From the cell containing the given text, extract its center point as [x, y] coordinate. 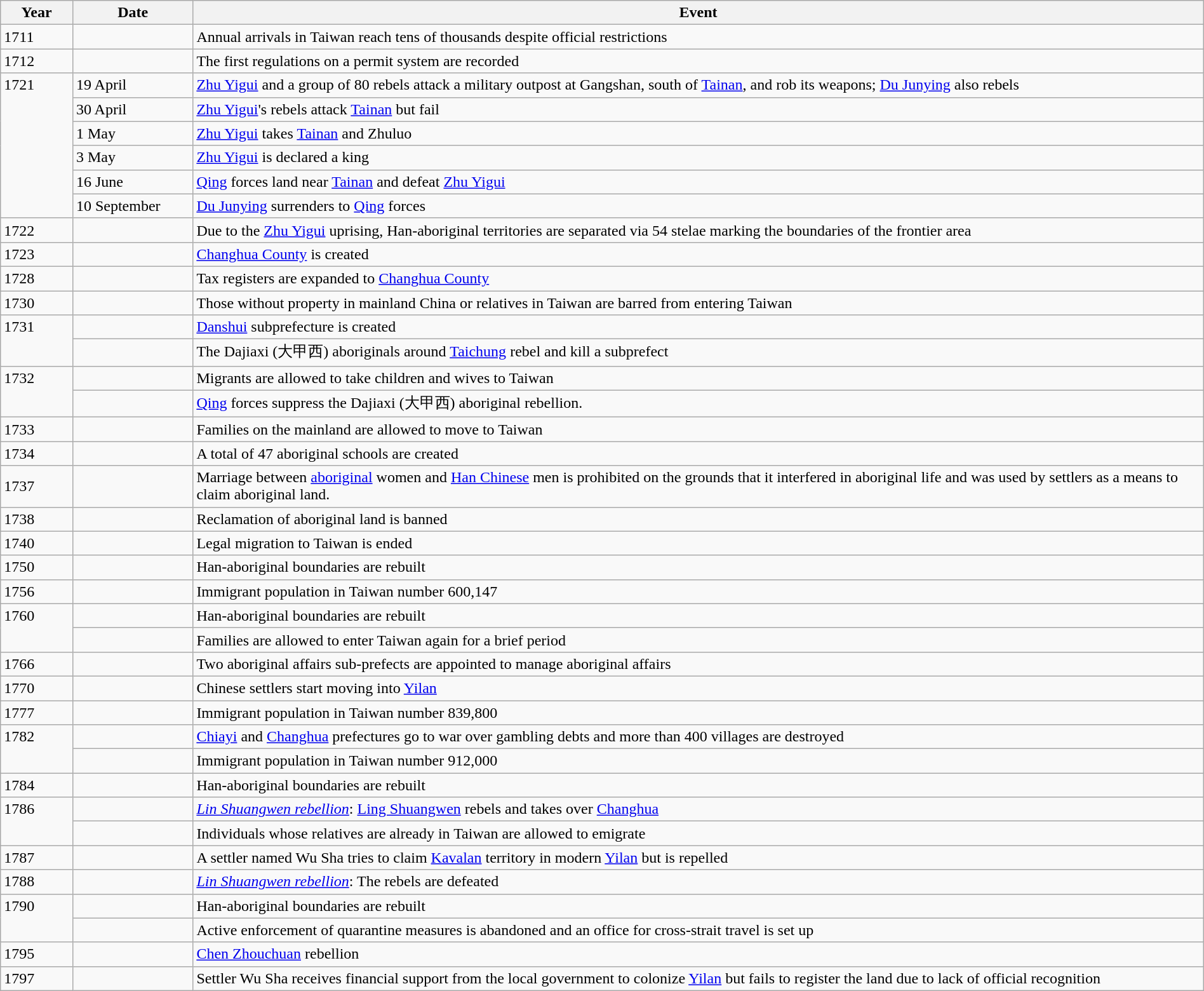
1766 [37, 664]
Chinese settlers start moving into Yilan [699, 688]
Lin Shuangwen rebellion: The rebels are defeated [699, 882]
Due to the Zhu Yigui uprising, Han-aboriginal territories are separated via 54 stelae marking the boundaries of the frontier area [699, 230]
Annual arrivals in Taiwan reach tens of thousands despite official restrictions [699, 37]
1777 [37, 712]
1737 [37, 487]
Event [699, 13]
1738 [37, 519]
1732 [37, 391]
1730 [37, 303]
1711 [37, 37]
Lin Shuangwen rebellion: Ling Shuangwen rebels and takes over Changhua [699, 809]
3 May [132, 158]
10 September [132, 206]
30 April [132, 109]
Reclamation of aboriginal land is banned [699, 519]
1712 [37, 61]
Year [37, 13]
Zhu Yigui's rebels attack Tainan but fail [699, 109]
1740 [37, 543]
Active enforcement of quarantine measures is abandoned and an office for cross-strait travel is set up [699, 930]
1756 [37, 591]
Tax registers are expanded to Changhua County [699, 278]
1795 [37, 954]
1797 [37, 978]
1790 [37, 918]
The Dajiaxi (大甲西) aboriginals around Taichung rebel and kill a subprefect [699, 353]
1722 [37, 230]
The first regulations on a permit system are recorded [699, 61]
1733 [37, 429]
1728 [37, 278]
19 April [132, 85]
Immigrant population in Taiwan number 912,000 [699, 761]
1784 [37, 785]
A settler named Wu Sha tries to claim Kavalan territory in modern Yilan but is repelled [699, 858]
Two aboriginal affairs sub-prefects are appointed to manage aboriginal affairs [699, 664]
Qing forces suppress the Dajiaxi (大甲西) aboriginal rebellion. [699, 404]
Immigrant population in Taiwan number 839,800 [699, 712]
Changhua County is created [699, 254]
Families are allowed to enter Taiwan again for a brief period [699, 640]
1760 [37, 628]
Chiayi and Changhua prefectures go to war over gambling debts and more than 400 villages are destroyed [699, 737]
1750 [37, 567]
Legal migration to Taiwan is ended [699, 543]
Individuals whose relatives are already in Taiwan are allowed to emigrate [699, 833]
Those without property in mainland China or relatives in Taiwan are barred from entering Taiwan [699, 303]
1734 [37, 454]
1787 [37, 858]
Families on the mainland are allowed to move to Taiwan [699, 429]
Danshui subprefecture is created [699, 327]
1770 [37, 688]
Du Junying surrenders to Qing forces [699, 206]
Migrants are allowed to take children and wives to Taiwan [699, 378]
Zhu Yigui takes Tainan and Zhuluo [699, 133]
Date [132, 13]
16 June [132, 182]
1723 [37, 254]
Zhu Yigui and a group of 80 rebels attack a military outpost at Gangshan, south of Tainan, and rob its weapons; Du Junying also rebels [699, 85]
1731 [37, 340]
1788 [37, 882]
1 May [132, 133]
1782 [37, 749]
A total of 47 aboriginal schools are created [699, 454]
1721 [37, 145]
Chen Zhouchuan rebellion [699, 954]
Zhu Yigui is declared a king [699, 158]
Qing forces land near Tainan and defeat Zhu Yigui [699, 182]
1786 [37, 821]
Immigrant population in Taiwan number 600,147 [699, 591]
